Return the [x, y] coordinate for the center point of the cell that contains the specified text.  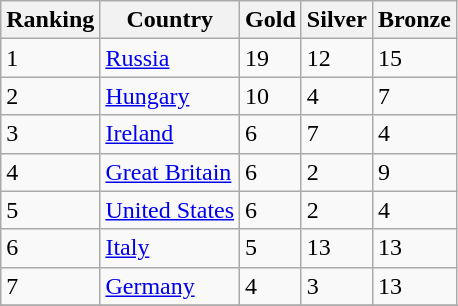
Gold [271, 20]
1 [50, 58]
Germany [170, 286]
15 [414, 58]
Great Britain [170, 172]
10 [271, 96]
12 [336, 58]
Bronze [414, 20]
19 [271, 58]
9 [414, 172]
Ireland [170, 134]
Silver [336, 20]
Ranking [50, 20]
Hungary [170, 96]
Country [170, 20]
Italy [170, 248]
United States [170, 210]
Russia [170, 58]
